Locate the cell with the specified text and output its (X, Y) center coordinate. 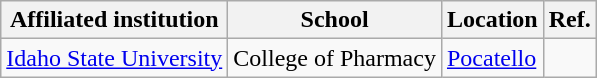
Idaho State University (114, 58)
Pocatello (492, 58)
Location (492, 20)
Ref. (570, 20)
Affiliated institution (114, 20)
College of Pharmacy (335, 58)
School (335, 20)
